Determine the (x, y) coordinate at the center of the cell enclosing the given text.  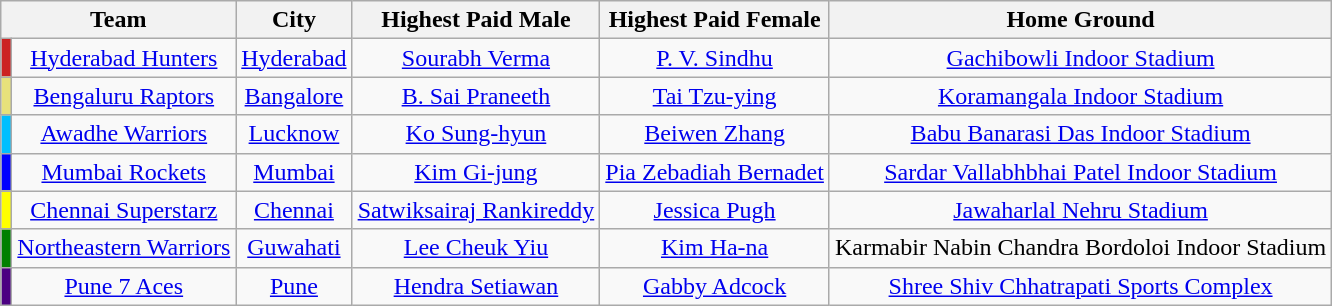
Mumbai (294, 172)
Sardar Vallabhbhai Patel Indoor Stadium (1080, 172)
B. Sai Praneeth (476, 96)
Hyderabad (294, 58)
City (294, 20)
Bangalore (294, 96)
Satwiksairaj Rankireddy (476, 210)
Awadhe Warriors (124, 134)
Bengaluru Raptors (124, 96)
Ko Sung-hyun (476, 134)
Sourabh Verma (476, 58)
Gabby Adcock (715, 286)
Team (118, 20)
Babu Banarasi Das Indoor Stadium (1080, 134)
Kim Ha-na (715, 248)
Hyderabad Hunters (124, 58)
P. V. Sindhu (715, 58)
Pune (294, 286)
Jawaharlal Nehru Stadium (1080, 210)
Koramangala Indoor Stadium (1080, 96)
Karmabir Nabin Chandra Bordoloi Indoor Stadium (1080, 248)
Lee Cheuk Yiu (476, 248)
Home Ground (1080, 20)
Jessica Pugh (715, 210)
Hendra Setiawan (476, 286)
Highest Paid Male (476, 20)
Chennai (294, 210)
Beiwen Zhang (715, 134)
Guwahati (294, 248)
Chennai Superstarz (124, 210)
Highest Paid Female (715, 20)
Pia Zebadiah Bernadet (715, 172)
Tai Tzu-ying (715, 96)
Gachibowli Indoor Stadium (1080, 58)
Shree Shiv Chhatrapati Sports Complex (1080, 286)
Northeastern Warriors (124, 248)
Kim Gi-jung (476, 172)
Pune 7 Aces (124, 286)
Mumbai Rockets (124, 172)
Lucknow (294, 134)
